Scan for the cell matching the given text and deliver its [X, Y] coordinate at center. 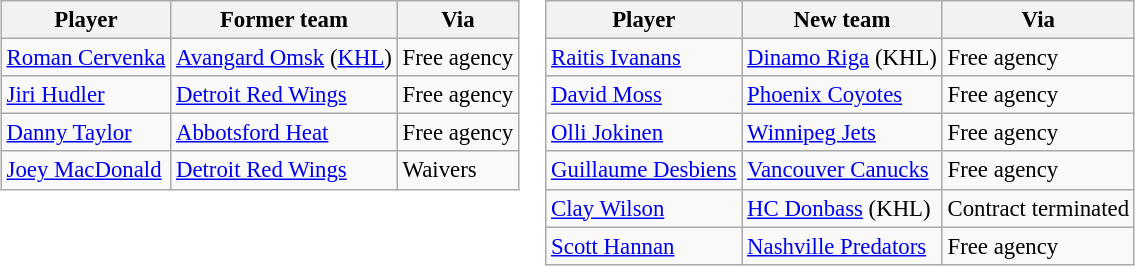
Joey MacDonald [86, 170]
Dinamo Riga (KHL) [842, 58]
Jiri Hudler [86, 95]
Nashville Predators [842, 246]
Contract terminated [1038, 208]
HC Donbass (KHL) [842, 208]
Scott Hannan [644, 246]
Winnipeg Jets [842, 133]
Waivers [458, 170]
Danny Taylor [86, 133]
Phoenix Coyotes [842, 95]
Guillaume Desbiens [644, 170]
Vancouver Canucks [842, 170]
Raitis Ivanans [644, 58]
Avangard Omsk (KHL) [284, 58]
Roman Cervenka [86, 58]
Former team [284, 20]
Olli Jokinen [644, 133]
David Moss [644, 95]
New team [842, 20]
Clay Wilson [644, 208]
Abbotsford Heat [284, 133]
